Pinpoint the cell where the given text exists, returning its [x, y] midpoint coordinate. 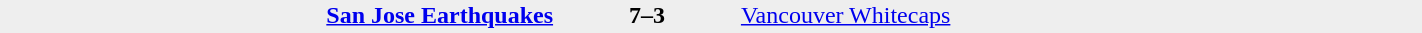
San Jose Earthquakes [384, 15]
7–3 [648, 15]
Vancouver Whitecaps [910, 15]
